Locate the cell with the specified text and output its (X, Y) center coordinate. 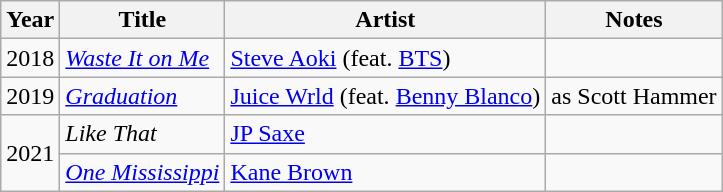
JP Saxe (386, 134)
Notes (634, 20)
2019 (30, 96)
Year (30, 20)
Juice Wrld (feat. Benny Blanco) (386, 96)
Title (142, 20)
Graduation (142, 96)
One Mississippi (142, 172)
as Scott Hammer (634, 96)
Steve Aoki (feat. BTS) (386, 58)
Kane Brown (386, 172)
Like That (142, 134)
Artist (386, 20)
2018 (30, 58)
Waste It on Me (142, 58)
2021 (30, 153)
